Scan for the cell matching the given text and deliver its (X, Y) coordinate at center. 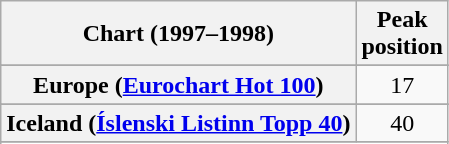
Europe (Eurochart Hot 100) (178, 85)
Peakposition (402, 34)
40 (402, 123)
Chart (1997–1998) (178, 34)
17 (402, 85)
Iceland (Íslenski Listinn Topp 40) (178, 123)
